Output the [x, y] coordinate of the center of the cell containing the given text.  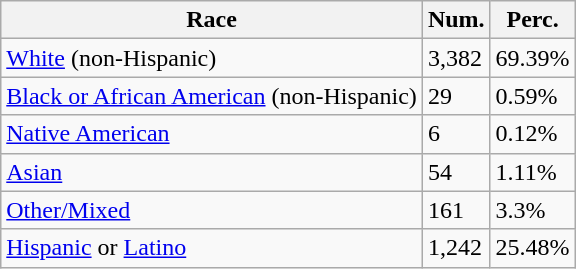
White (non-Hispanic) [212, 58]
Num. [456, 20]
3,382 [456, 58]
Black or African American (non-Hispanic) [212, 96]
161 [456, 210]
Race [212, 20]
69.39% [532, 58]
1,242 [456, 248]
54 [456, 172]
3.3% [532, 210]
Native American [212, 134]
29 [456, 96]
25.48% [532, 248]
Asian [212, 172]
0.12% [532, 134]
1.11% [532, 172]
Perc. [532, 20]
Hispanic or Latino [212, 248]
6 [456, 134]
0.59% [532, 96]
Other/Mixed [212, 210]
